Scan for the cell matching the given text and deliver its [x, y] coordinate at center. 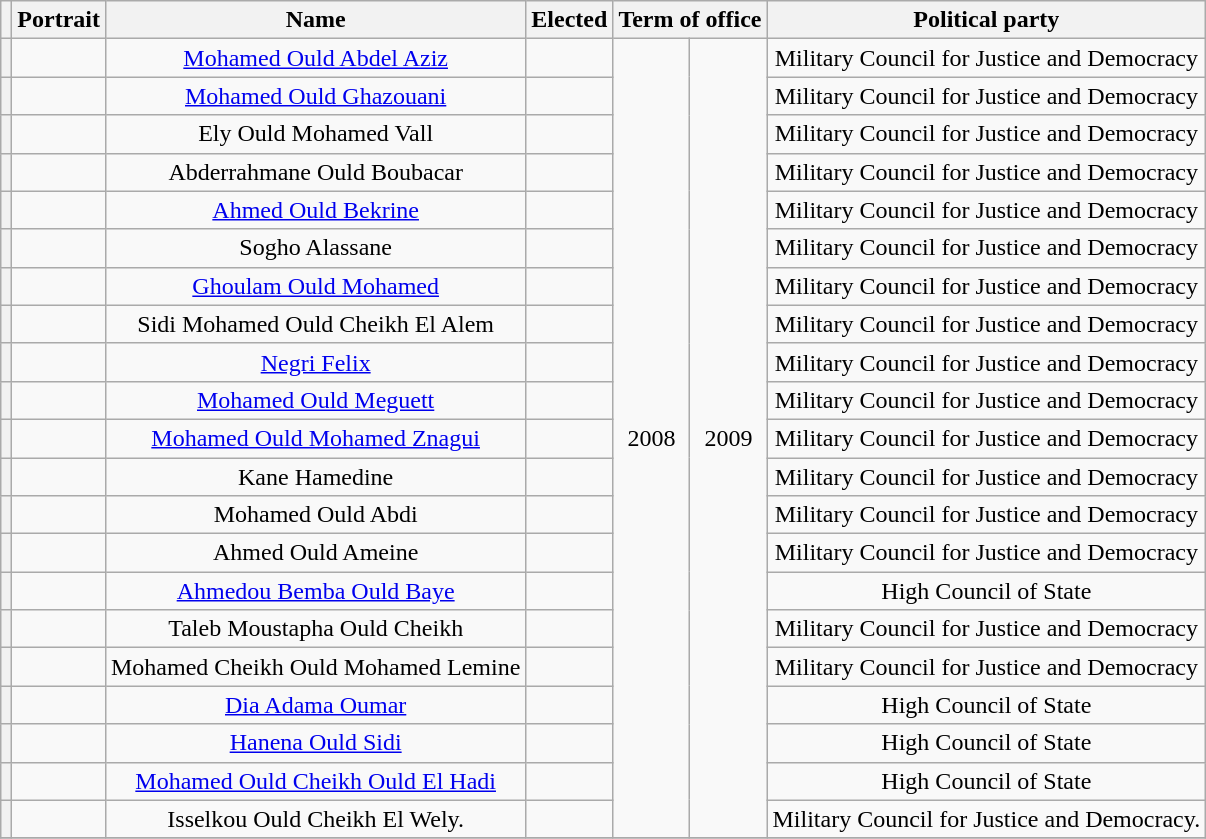
Dia Adama Oumar [315, 705]
Ahmed Ould Bekrine [315, 210]
Ahmedou Bemba Ould Baye [315, 591]
Mohamed Cheikh Ould Mohamed Lemine [315, 667]
Name [315, 20]
Portrait [59, 20]
Ely Ould Mohamed Vall [315, 134]
Term of office [690, 20]
Sidi Mohamed Ould Cheikh El Alem [315, 324]
Mohamed Ould Cheikh Ould El Hadi [315, 781]
Mohamed Ould Abdi [315, 515]
Ghoulam Ould Mohamed [315, 286]
Mohamed Ould Mohamed Znagui [315, 438]
Mohamed Ould Abdel Aziz [315, 58]
Taleb Moustapha Ould Cheikh [315, 629]
2008 [652, 438]
Negri Felix [315, 362]
Mohamed Ould Ghazouani [315, 96]
Kane Hamedine [315, 477]
Political party [986, 20]
Hanena Ould Sidi [315, 743]
Military Council for Justice and Democracy. [986, 819]
Elected [570, 20]
Ahmed Ould Ameine [315, 553]
2009 [728, 438]
Sogho Alassane [315, 248]
Abderrahmane Ould Boubacar [315, 172]
Isselkou Ould Cheikh El Wely. [315, 819]
Mohamed Ould Meguett [315, 400]
